Pinpoint the cell where the given text exists, returning its (x, y) midpoint coordinate. 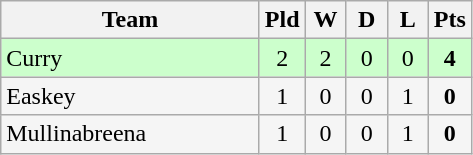
Team (130, 20)
Mullinabreena (130, 134)
Pts (450, 20)
L (408, 20)
Curry (130, 58)
D (366, 20)
W (326, 20)
4 (450, 58)
Pld (282, 20)
Easkey (130, 96)
